Pinpoint the cell where the given text exists, returning its [X, Y] midpoint coordinate. 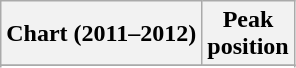
Chart (2011–2012) [102, 34]
Peakposition [248, 34]
